Return [x, y] of the center of cell containing provided text 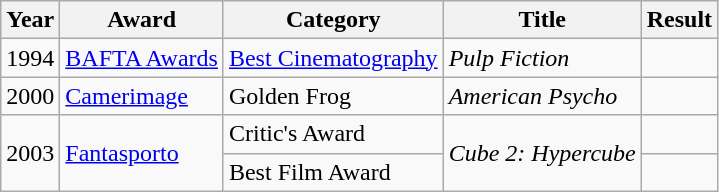
Award [142, 20]
2003 [30, 153]
Year [30, 20]
Category [333, 20]
Camerimage [142, 96]
Cube 2: Hypercube [542, 153]
Fantasporto [142, 153]
BAFTA Awards [142, 58]
Title [542, 20]
Best Cinematography [333, 58]
Critic's Award [333, 134]
2000 [30, 96]
Pulp Fiction [542, 58]
1994 [30, 58]
Result [679, 20]
Golden Frog [333, 96]
American Psycho [542, 96]
Best Film Award [333, 172]
